Locate the cell with the specified text and output its [x, y] center coordinate. 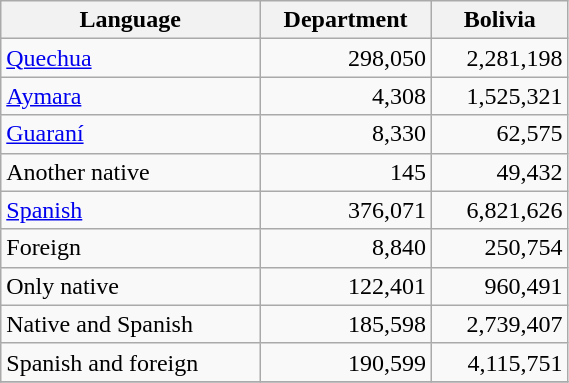
4,115,751 [500, 362]
Department [346, 20]
8,330 [346, 134]
2,739,407 [500, 324]
Native and Spanish [130, 324]
185,598 [346, 324]
4,308 [346, 96]
190,599 [346, 362]
Aymara [130, 96]
122,401 [346, 286]
Bolivia [500, 20]
145 [346, 172]
62,575 [500, 134]
Language [130, 20]
6,821,626 [500, 210]
8,840 [346, 248]
Foreign [130, 248]
Quechua [130, 58]
376,071 [346, 210]
Another native [130, 172]
49,432 [500, 172]
Spanish and foreign [130, 362]
2,281,198 [500, 58]
960,491 [500, 286]
298,050 [346, 58]
Only native [130, 286]
Guaraní [130, 134]
Spanish [130, 210]
250,754 [500, 248]
1,525,321 [500, 96]
